Determine the (X, Y) coordinate at the center of the cell enclosing the given text.  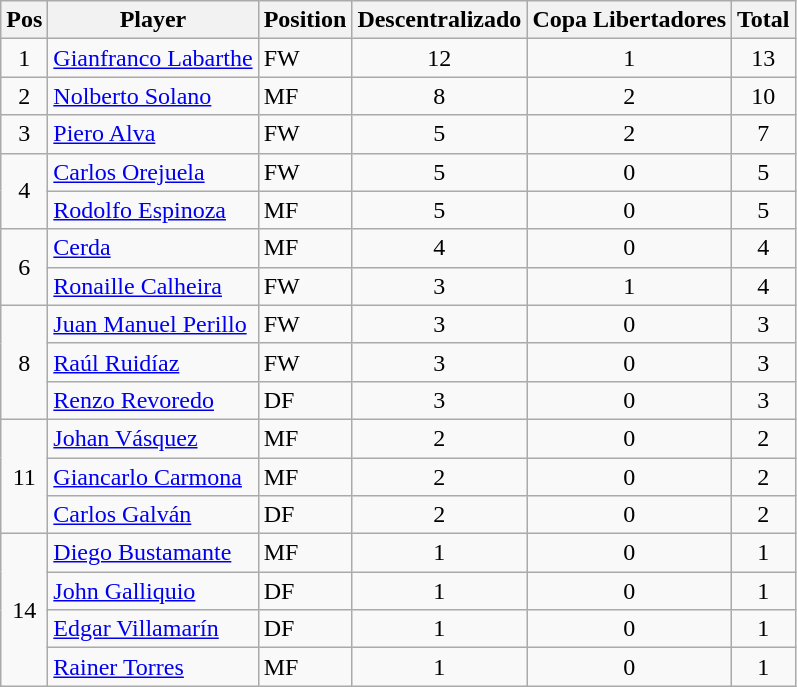
Copa Libertadores (630, 20)
13 (764, 58)
10 (764, 96)
Diego Bustamante (153, 553)
6 (24, 267)
Piero Alva (153, 134)
7 (764, 134)
Edgar Villamarín (153, 629)
Descentralizado (440, 20)
Pos (24, 20)
Nolberto Solano (153, 96)
Raúl Ruidíaz (153, 362)
Player (153, 20)
Giancarlo Carmona (153, 477)
Rodolfo Espinoza (153, 210)
Total (764, 20)
Renzo Revoredo (153, 400)
Carlos Orejuela (153, 172)
Cerda (153, 248)
12 (440, 58)
Johan Vásquez (153, 438)
Juan Manuel Perillo (153, 324)
14 (24, 610)
Position (305, 20)
John Galliquio (153, 591)
Rainer Torres (153, 667)
Ronaille Calheira (153, 286)
Carlos Galván (153, 515)
11 (24, 476)
Gianfranco Labarthe (153, 58)
